Detect which cell encompasses the target text, then output its [X, Y] center coordinate. 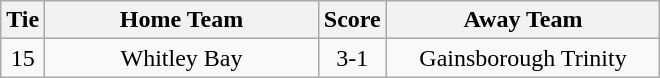
Score [352, 20]
Away Team [523, 20]
Gainsborough Trinity [523, 58]
15 [23, 58]
Tie [23, 20]
Home Team [182, 20]
3-1 [352, 58]
Whitley Bay [182, 58]
